Find where the given text appears and provide that cell's center as (x, y) coordinate. 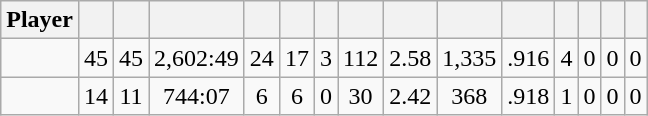
1,335 (470, 58)
2,602:49 (197, 58)
.918 (528, 96)
368 (470, 96)
744:07 (197, 96)
Player (40, 20)
.916 (528, 58)
2.58 (410, 58)
4 (566, 58)
17 (296, 58)
3 (326, 58)
24 (262, 58)
11 (132, 96)
1 (566, 96)
30 (361, 96)
2.42 (410, 96)
14 (96, 96)
112 (361, 58)
